For the text-containing cell, return its midpoint in [x, y] coordinate format. 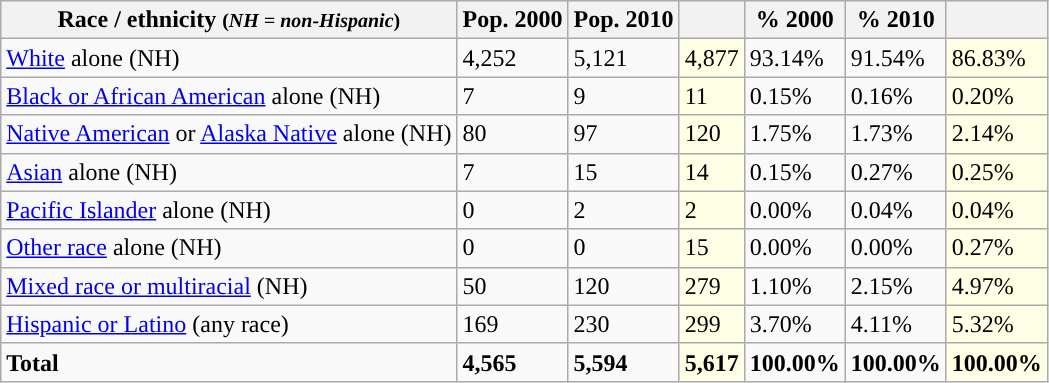
80 [512, 134]
1.73% [896, 134]
14 [712, 172]
Native American or Alaska Native alone (NH) [229, 134]
Pop. 2000 [512, 20]
5,594 [624, 362]
4,565 [512, 362]
% 2010 [896, 20]
5,617 [712, 362]
% 2000 [794, 20]
2.15% [896, 286]
86.83% [996, 58]
279 [712, 286]
5.32% [996, 324]
Total [229, 362]
91.54% [896, 58]
0.20% [996, 96]
50 [512, 286]
4,252 [512, 58]
Mixed race or multiracial (NH) [229, 286]
1.75% [794, 134]
11 [712, 96]
Pacific Islander alone (NH) [229, 210]
Hispanic or Latino (any race) [229, 324]
Race / ethnicity (NH = non-Hispanic) [229, 20]
4,877 [712, 58]
1.10% [794, 286]
4.11% [896, 324]
Black or African American alone (NH) [229, 96]
3.70% [794, 324]
White alone (NH) [229, 58]
230 [624, 324]
0.25% [996, 172]
0.16% [896, 96]
9 [624, 96]
Pop. 2010 [624, 20]
5,121 [624, 58]
93.14% [794, 58]
Asian alone (NH) [229, 172]
97 [624, 134]
4.97% [996, 286]
Other race alone (NH) [229, 248]
2.14% [996, 134]
299 [712, 324]
169 [512, 324]
